For the text-containing cell, return its midpoint in [x, y] coordinate format. 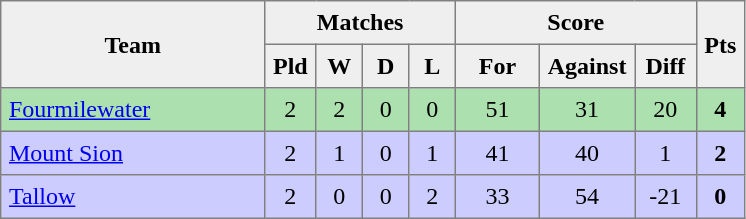
Diff [666, 66]
31 [586, 110]
4 [720, 110]
Pld [290, 66]
54 [586, 197]
Pts [720, 44]
Matches [360, 23]
W [339, 66]
D [385, 66]
-21 [666, 197]
41 [497, 153]
Score [576, 23]
Mount Sion [133, 153]
Against [586, 66]
20 [666, 110]
For [497, 66]
40 [586, 153]
33 [497, 197]
51 [497, 110]
Team [133, 44]
L [432, 66]
Tallow [133, 197]
Fourmilewater [133, 110]
